Scan for the cell matching the given text and deliver its [x, y] coordinate at center. 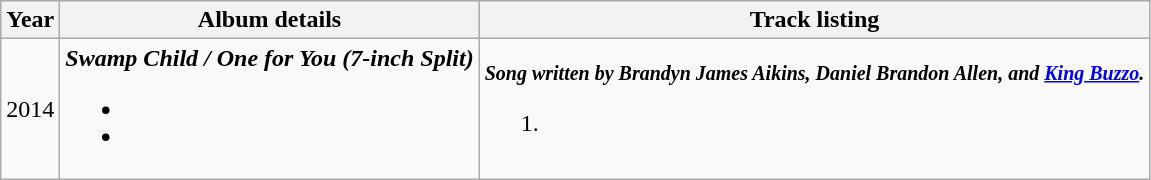
Swamp Child / One for You (7-inch Split) [270, 109]
2014 [30, 109]
Track listing [814, 20]
Album details [270, 20]
Song written by Brandyn James Aikins, Daniel Brandon Allen, and King Buzzo. [814, 109]
Year [30, 20]
